Locate the cell with the specified text and output its (x, y) center coordinate. 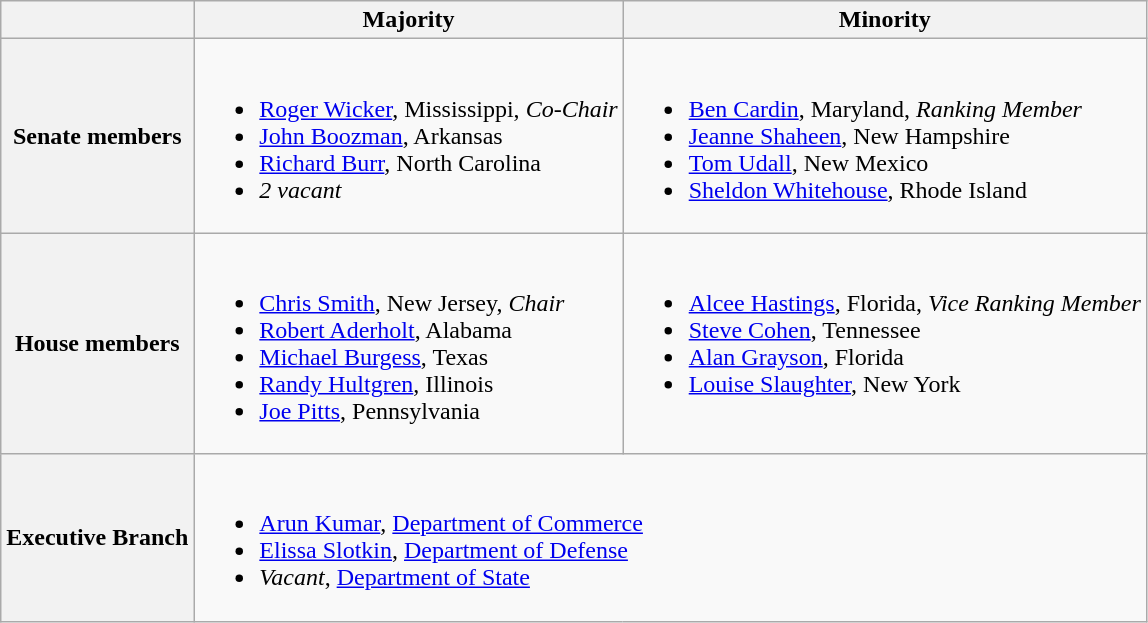
Majority (408, 20)
Ben Cardin, Maryland, Ranking MemberJeanne Shaheen, New HampshireTom Udall, New MexicoSheldon Whitehouse, Rhode Island (884, 136)
House members (98, 344)
Roger Wicker, Mississippi, Co-ChairJohn Boozman, ArkansasRichard Burr, North Carolina2 vacant (408, 136)
Executive Branch (98, 538)
Senate members (98, 136)
Alcee Hastings, Florida, Vice Ranking MemberSteve Cohen, TennesseeAlan Grayson, FloridaLouise Slaughter, New York (884, 344)
Minority (884, 20)
Arun Kumar, Department of CommerceElissa Slotkin, Department of DefenseVacant, Department of State (670, 538)
Chris Smith, New Jersey, ChairRobert Aderholt, AlabamaMichael Burgess, TexasRandy Hultgren, IllinoisJoe Pitts, Pennsylvania (408, 344)
